Output the [x, y] coordinate of the center of the cell containing the given text.  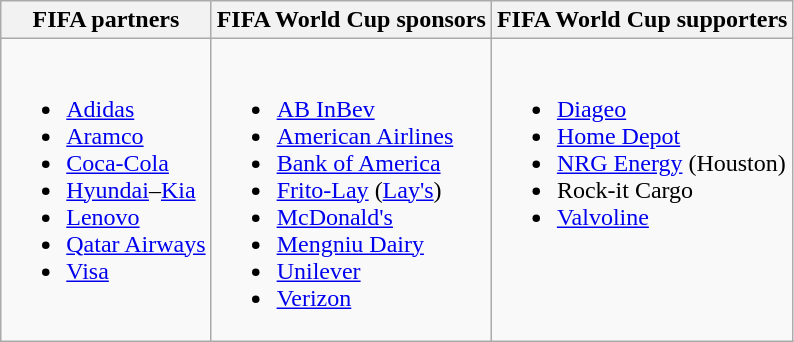
DiageoHome DepotNRG Energy (Houston)Rock-it CargoValvoline [642, 190]
FIFA World Cup sponsors [351, 20]
AdidasAramcoCoca-ColaHyundai–KiaLenovoQatar AirwaysVisa [106, 190]
FIFA World Cup supporters [642, 20]
FIFA partners [106, 20]
AB InBevAmerican AirlinesBank of AmericaFrito-Lay (Lay's)McDonald'sMengniu DairyUnileverVerizon [351, 190]
